Provide the (x, y) coordinate of the cell's center where the given text is located.  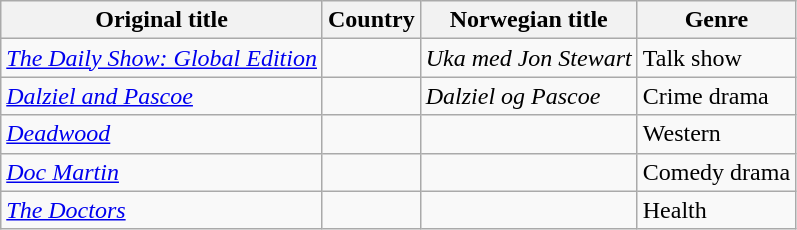
The Doctors (162, 210)
Comedy drama (716, 172)
Norwegian title (528, 20)
Country (371, 20)
Western (716, 134)
Original title (162, 20)
Talk show (716, 58)
Crime drama (716, 96)
Dalziel and Pascoe (162, 96)
The Daily Show: Global Edition (162, 58)
Health (716, 210)
Dalziel og Pascoe (528, 96)
Genre (716, 20)
Doc Martin (162, 172)
Deadwood (162, 134)
Uka med Jon Stewart (528, 58)
